From the cell containing the given text, extract its center point as (x, y) coordinate. 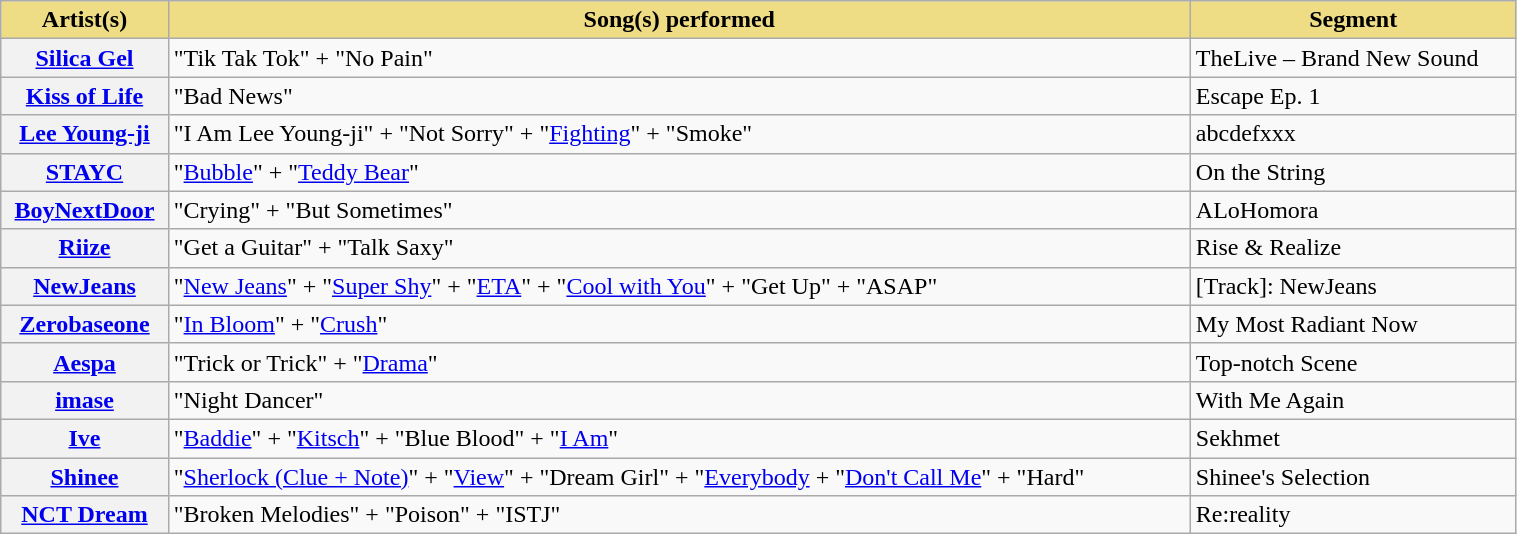
Song(s) performed (679, 20)
"Baddie" + "Kitsch" + "Blue Blood" + "I Am" (679, 438)
Silica Gel (85, 58)
NCT Dream (85, 515)
Rise & Realize (1353, 248)
BoyNextDoor (85, 210)
ALoHomora (1353, 210)
abcdefxxx (1353, 134)
Artist(s) (85, 20)
TheLive – Brand New Sound (1353, 58)
Segment (1353, 20)
"New Jeans" + "Super Shy" + "ETA" + "Cool with You" + "Get Up" + "ASAP" (679, 286)
Re:reality (1353, 515)
imase (85, 400)
Ive (85, 438)
Zerobaseone (85, 324)
On the String (1353, 172)
"Night Dancer" (679, 400)
STAYC (85, 172)
"Trick or Trick" + "Drama" (679, 362)
"Sherlock (Clue + Note)" + "View" + "Dream Girl" + "Everybody + "Don't Call Me" + "Hard" (679, 477)
Sekhmet (1353, 438)
Kiss of Life (85, 96)
Top-notch Scene (1353, 362)
"Bubble" + "Teddy Bear" (679, 172)
My Most Radiant Now (1353, 324)
Aespa (85, 362)
Lee Young-ji (85, 134)
With Me Again (1353, 400)
"Broken Melodies" + "Poison" + "ISTJ" (679, 515)
Riize (85, 248)
"Bad News" (679, 96)
NewJeans (85, 286)
"Tik Tak Tok" + "No Pain" (679, 58)
Shinee's Selection (1353, 477)
Escape Ep. 1 (1353, 96)
"Crying" + "But Sometimes" (679, 210)
[Track]: NewJeans (1353, 286)
"In Bloom" + "Crush" (679, 324)
Shinee (85, 477)
"Get a Guitar" + "Talk Saxy" (679, 248)
"I Am Lee Young-ji" + "Not Sorry" + "Fighting" + "Smoke" (679, 134)
